From the cell containing the given text, extract its center point as (x, y) coordinate. 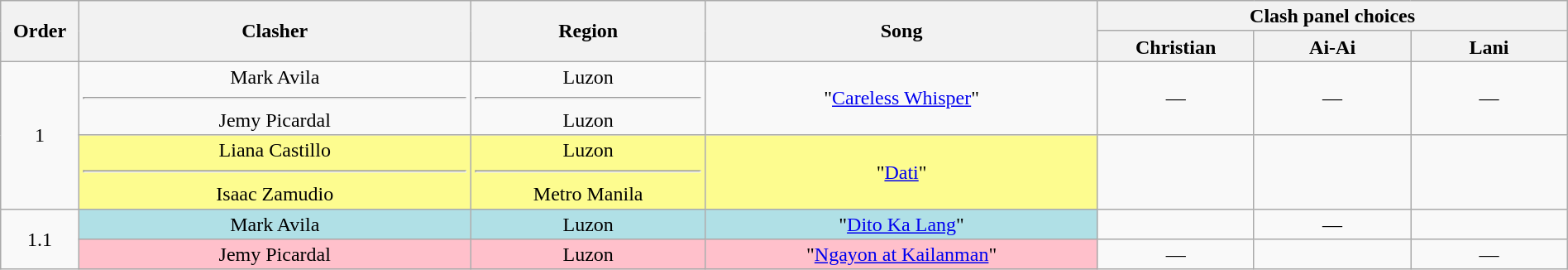
Clasher (275, 31)
Song (901, 31)
Region (588, 31)
"Dito Ka Lang" (901, 224)
Ai-Ai (1331, 46)
1.1 (40, 239)
Christian (1176, 46)
"Careless Whisper" (901, 98)
LuzonMetro Manila (588, 172)
LuzonLuzon (588, 98)
Mark AvilaJemy Picardal (275, 98)
Order (40, 31)
1 (40, 135)
Jemy Picardal (275, 255)
Lani (1489, 46)
Liana CastilloIsaac Zamudio (275, 172)
"Dati" (901, 172)
"Ngayon at Kailanman" (901, 255)
Clash panel choices (1332, 17)
Mark Avila (275, 224)
